Find where the given text appears and provide that cell's center as [x, y] coordinate. 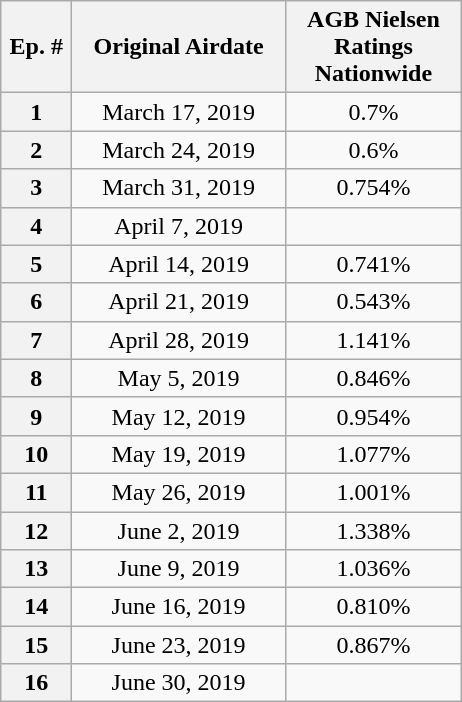
1.036% [373, 569]
June 9, 2019 [179, 569]
13 [36, 569]
3 [36, 188]
April 21, 2019 [179, 302]
May 5, 2019 [179, 378]
0.846% [373, 378]
10 [36, 454]
0.741% [373, 264]
Original Airdate [179, 47]
AGB Nielsen Ratings Nationwide [373, 47]
May 12, 2019 [179, 416]
8 [36, 378]
11 [36, 492]
12 [36, 531]
April 7, 2019 [179, 226]
1.077% [373, 454]
May 19, 2019 [179, 454]
0.6% [373, 150]
16 [36, 683]
0.543% [373, 302]
March 17, 2019 [179, 112]
Ep. # [36, 47]
7 [36, 340]
May 26, 2019 [179, 492]
1.141% [373, 340]
June 23, 2019 [179, 645]
0.954% [373, 416]
0.7% [373, 112]
4 [36, 226]
0.867% [373, 645]
1 [36, 112]
June 2, 2019 [179, 531]
5 [36, 264]
March 31, 2019 [179, 188]
6 [36, 302]
9 [36, 416]
1.338% [373, 531]
0.810% [373, 607]
June 30, 2019 [179, 683]
2 [36, 150]
June 16, 2019 [179, 607]
March 24, 2019 [179, 150]
April 28, 2019 [179, 340]
14 [36, 607]
1.001% [373, 492]
15 [36, 645]
April 14, 2019 [179, 264]
0.754% [373, 188]
